From the cell containing the given text, extract its center point as [X, Y] coordinate. 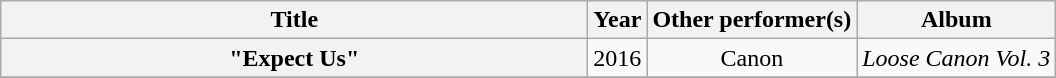
2016 [618, 58]
"Expect Us" [294, 58]
Year [618, 20]
Other performer(s) [752, 20]
Loose Canon Vol. 3 [956, 58]
Title [294, 20]
Canon [752, 58]
Album [956, 20]
